Extract the (x, y) coordinate from the center of the cell holding the provided text.  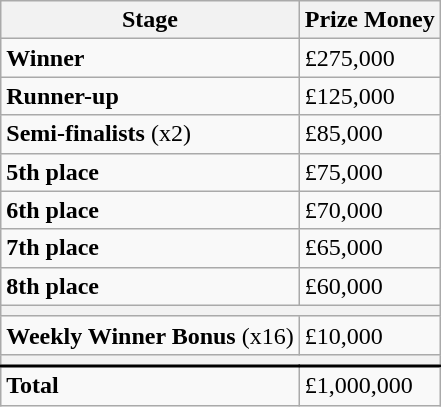
£10,000 (370, 335)
£125,000 (370, 96)
7th place (150, 248)
£65,000 (370, 248)
Weekly Winner Bonus (x16) (150, 335)
£85,000 (370, 134)
Total (150, 386)
Winner (150, 58)
8th place (150, 286)
£75,000 (370, 172)
5th place (150, 172)
6th place (150, 210)
£1,000,000 (370, 386)
Stage (150, 20)
Runner-up (150, 96)
Semi-finalists (x2) (150, 134)
£60,000 (370, 286)
£70,000 (370, 210)
£275,000 (370, 58)
Prize Money (370, 20)
